Capture the cell that displays the provided text and extract its [x, y] central coordinate. 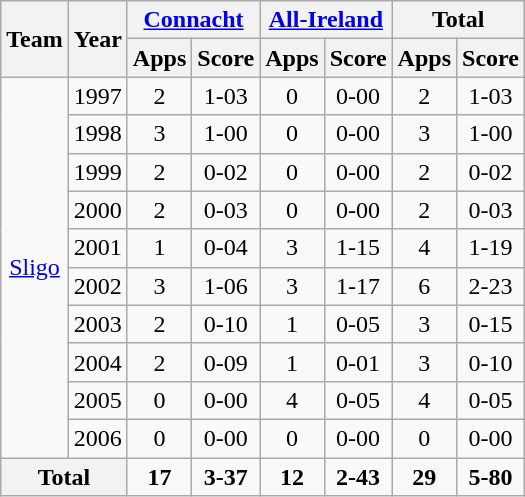
1-15 [358, 248]
2001 [98, 248]
2006 [98, 438]
Team [35, 39]
17 [159, 477]
2005 [98, 400]
2003 [98, 324]
2-23 [491, 286]
3-37 [226, 477]
0-01 [358, 362]
0-04 [226, 248]
6 [424, 286]
1999 [98, 172]
12 [292, 477]
1997 [98, 96]
Sligo [35, 268]
2004 [98, 362]
2-43 [358, 477]
2000 [98, 210]
All-Ireland [326, 20]
0-15 [491, 324]
5-80 [491, 477]
29 [424, 477]
1-19 [491, 248]
2002 [98, 286]
Year [98, 39]
1-17 [358, 286]
1-06 [226, 286]
Connacht [193, 20]
1998 [98, 134]
0-09 [226, 362]
